Pinpoint the cell where the given text exists, returning its [x, y] midpoint coordinate. 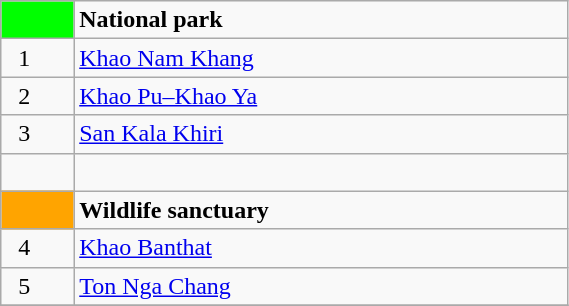
1 [38, 58]
Khao Nam Khang [321, 58]
4 [38, 248]
5 [38, 286]
Wildlife sanctuary [321, 210]
San Kala Khiri [321, 134]
Khao Pu–Khao Ya [321, 96]
3 [38, 134]
Khao Banthat [321, 248]
National park [321, 20]
Ton Nga Chang [321, 286]
2 [38, 96]
